Search for the cell housing the specified text and yield its (x, y) center coordinate. 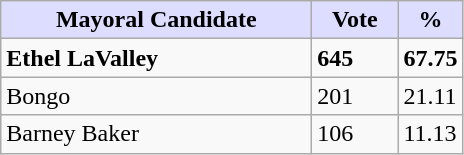
Bongo (156, 96)
21.11 (430, 96)
645 (355, 58)
Vote (355, 20)
Barney Baker (156, 134)
11.13 (430, 134)
201 (355, 96)
% (430, 20)
Mayoral Candidate (156, 20)
67.75 (430, 58)
106 (355, 134)
Ethel LaValley (156, 58)
